Locate the cell with the specified text and output its [X, Y] center coordinate. 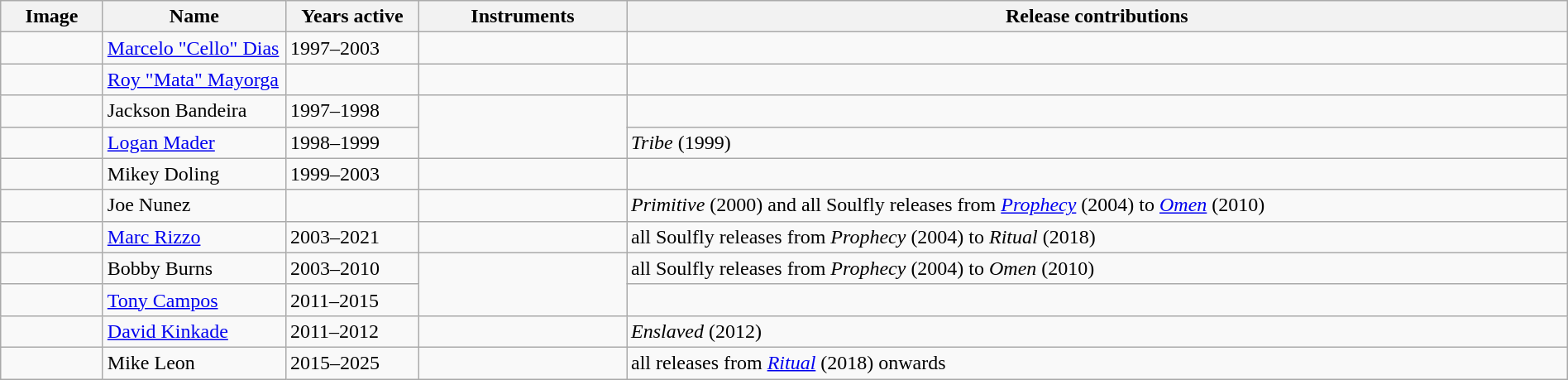
2003–2021 [352, 237]
1997–2003 [352, 48]
Name [194, 17]
all Soulfly releases from Prophecy (2004) to Ritual (2018) [1097, 237]
2011–2012 [352, 331]
Bobby Burns [194, 268]
Tony Campos [194, 300]
David Kinkade [194, 331]
Marc Rizzo [194, 237]
Joe Nunez [194, 205]
1997–1998 [352, 111]
Jackson Bandeira [194, 111]
2011–2015 [352, 300]
Logan Mader [194, 142]
Image [52, 17]
all releases from Ritual (2018) onwards [1097, 363]
2015–2025 [352, 363]
1998–1999 [352, 142]
all Soulfly releases from Prophecy (2004) to Omen (2010) [1097, 268]
Enslaved (2012) [1097, 331]
Years active [352, 17]
Primitive (2000) and all Soulfly releases from Prophecy (2004) to Omen (2010) [1097, 205]
Tribe (1999) [1097, 142]
Mikey Doling [194, 174]
Instruments [523, 17]
Release contributions [1097, 17]
Marcelo "Cello" Dias [194, 48]
Roy "Mata" Mayorga [194, 79]
Mike Leon [194, 363]
1999–2003 [352, 174]
2003–2010 [352, 268]
